Capture the cell that displays the provided text and extract its [x, y] central coordinate. 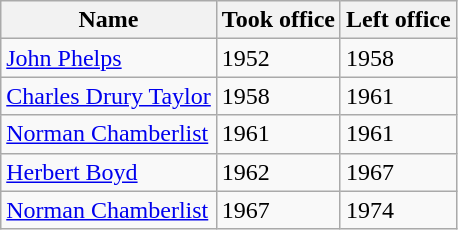
1952 [278, 58]
1974 [398, 210]
John Phelps [109, 58]
Charles Drury Taylor [109, 96]
Name [109, 20]
Left office [398, 20]
1962 [278, 172]
Took office [278, 20]
Herbert Boyd [109, 172]
